Scan for the cell matching the given text and deliver its [X, Y] coordinate at center. 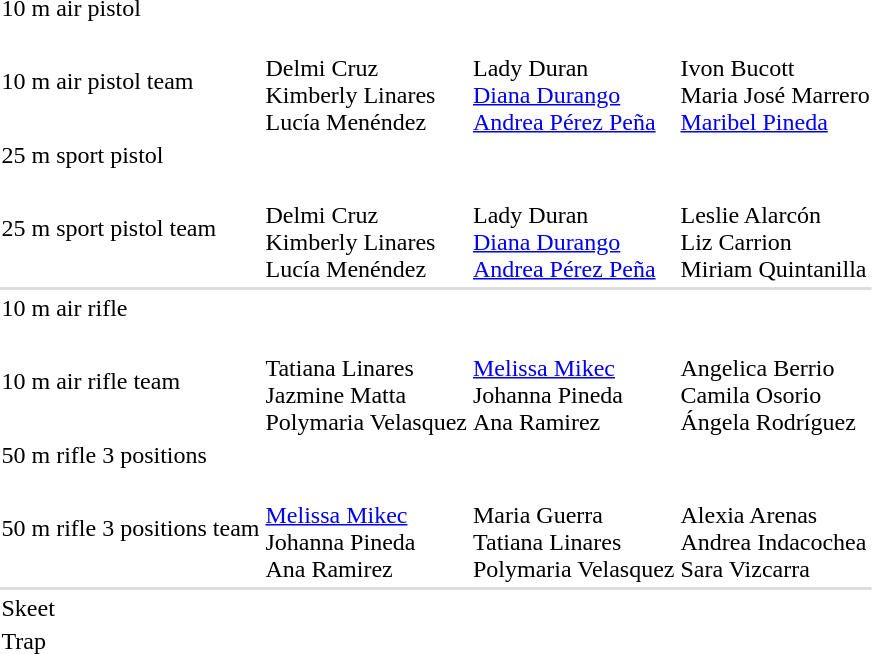
10 m air rifle [130, 308]
10 m air rifle team [130, 382]
Leslie AlarcónLiz CarrionMiriam Quintanilla [775, 228]
50 m rifle 3 positions [130, 455]
25 m sport pistol team [130, 228]
Skeet [130, 608]
Alexia ArenasAndrea IndacocheaSara Vizcarra [775, 528]
10 m air pistol team [130, 82]
Maria GuerraTatiana LinaresPolymaria Velasquez [574, 528]
Tatiana LinaresJazmine MattaPolymaria Velasquez [366, 382]
25 m sport pistol [130, 155]
50 m rifle 3 positions team [130, 528]
Ivon BucottMaria José MarreroMaribel Pineda [775, 82]
Angelica BerrioCamila OsorioÁngela Rodríguez [775, 382]
